Find where the given text appears and provide that cell's center as (x, y) coordinate. 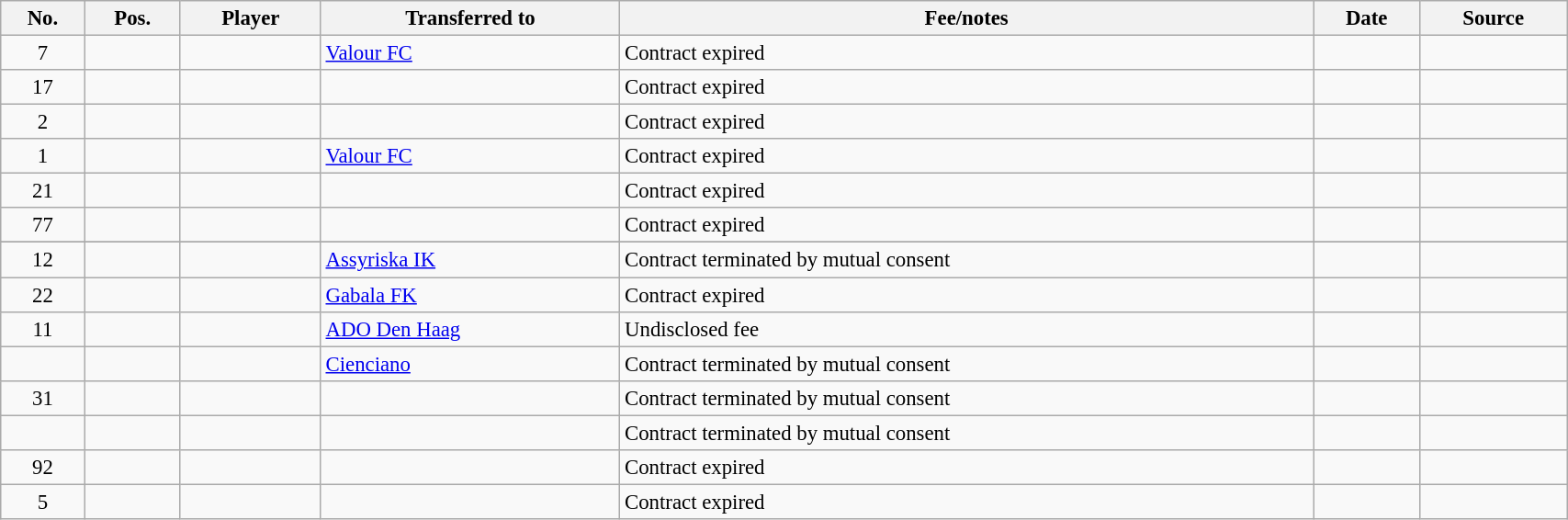
Assyriska IK (470, 260)
Pos. (132, 18)
31 (42, 398)
No. (42, 18)
Gabala FK (470, 295)
2 (42, 122)
Player (250, 18)
92 (42, 468)
Transferred to (470, 18)
Fee/notes (966, 18)
1 (42, 156)
12 (42, 260)
22 (42, 295)
11 (42, 329)
21 (42, 191)
7 (42, 53)
77 (42, 225)
Source (1494, 18)
Undisclosed fee (966, 329)
5 (42, 502)
17 (42, 87)
Date (1367, 18)
Cienciano (470, 364)
ADO Den Haag (470, 329)
